Provide the [x, y] coordinate of the cell's center where the given text is located.  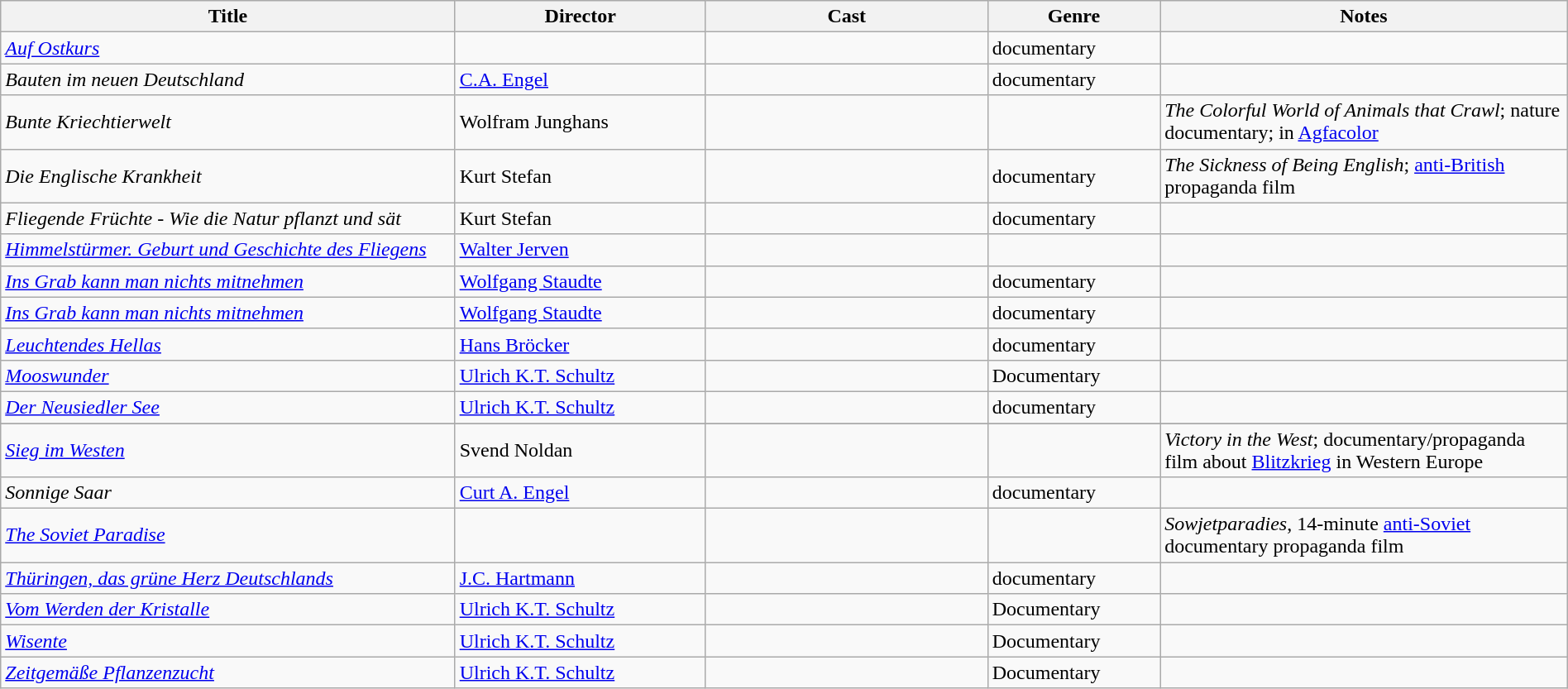
Thüringen, das grüne Herz Deutschlands [228, 578]
Vom Werden der Kristalle [228, 610]
The Soviet Paradise [228, 536]
Director [581, 17]
Fliegende Früchte - Wie die Natur pflanzt und sät [228, 218]
Sieg im Westen [228, 450]
Hans Bröcker [581, 344]
Curt A. Engel [581, 493]
Der Neusiedler See [228, 407]
Sonnige Saar [228, 493]
C.A. Engel [581, 79]
Die Englische Krankheit [228, 175]
The Colorful World of Animals that Crawl; nature documentary; in Agfacolor [1365, 122]
Bunte Kriechtierwelt [228, 122]
Victory in the West; documentary/propaganda film about Blitzkrieg in Western Europe [1365, 450]
Zeitgemäße Pflanzenzucht [228, 672]
Wolfram Junghans [581, 122]
Cast [847, 17]
Svend Noldan [581, 450]
Notes [1365, 17]
Genre [1073, 17]
Walter Jerven [581, 250]
Himmelstürmer. Geburt und Geschichte des Fliegens [228, 250]
Bauten im neuen Deutschland [228, 79]
Auf Ostkurs [228, 48]
Sowjetparadies, 14-minute anti-Soviet documentary propaganda film [1365, 536]
J.C. Hartmann [581, 578]
Title [228, 17]
Leuchtendes Hellas [228, 344]
Wisente [228, 641]
Mooswunder [228, 376]
The Sickness of Being English; anti-British propaganda film [1365, 175]
